Find where the given text appears and provide that cell's center as (x, y) coordinate. 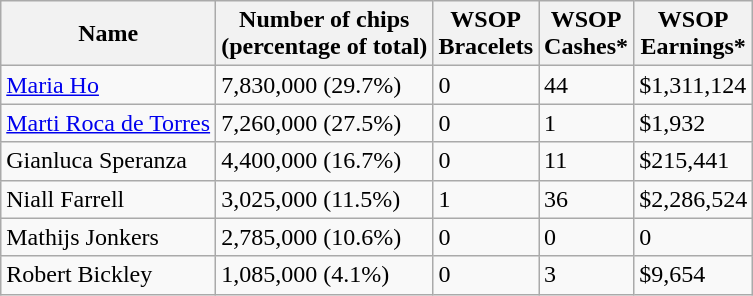
Number of chips(percentage of total) (324, 34)
36 (586, 199)
7,260,000 (27.5%) (324, 123)
WSOPBracelets (486, 34)
1,085,000 (4.1%) (324, 275)
$1,311,124 (694, 85)
11 (586, 161)
Mathijs Jonkers (108, 237)
Gianluca Speranza (108, 161)
Robert Bickley (108, 275)
Maria Ho (108, 85)
WSOPCashes* (586, 34)
2,785,000 (10.6%) (324, 237)
7,830,000 (29.7%) (324, 85)
Marti Roca de Torres (108, 123)
3,025,000 (11.5%) (324, 199)
4,400,000 (16.7%) (324, 161)
$215,441 (694, 161)
Niall Farrell (108, 199)
$9,654 (694, 275)
$2,286,524 (694, 199)
$1,932 (694, 123)
3 (586, 275)
Name (108, 34)
WSOPEarnings* (694, 34)
44 (586, 85)
